Locate the cell with the specified text and output its (x, y) center coordinate. 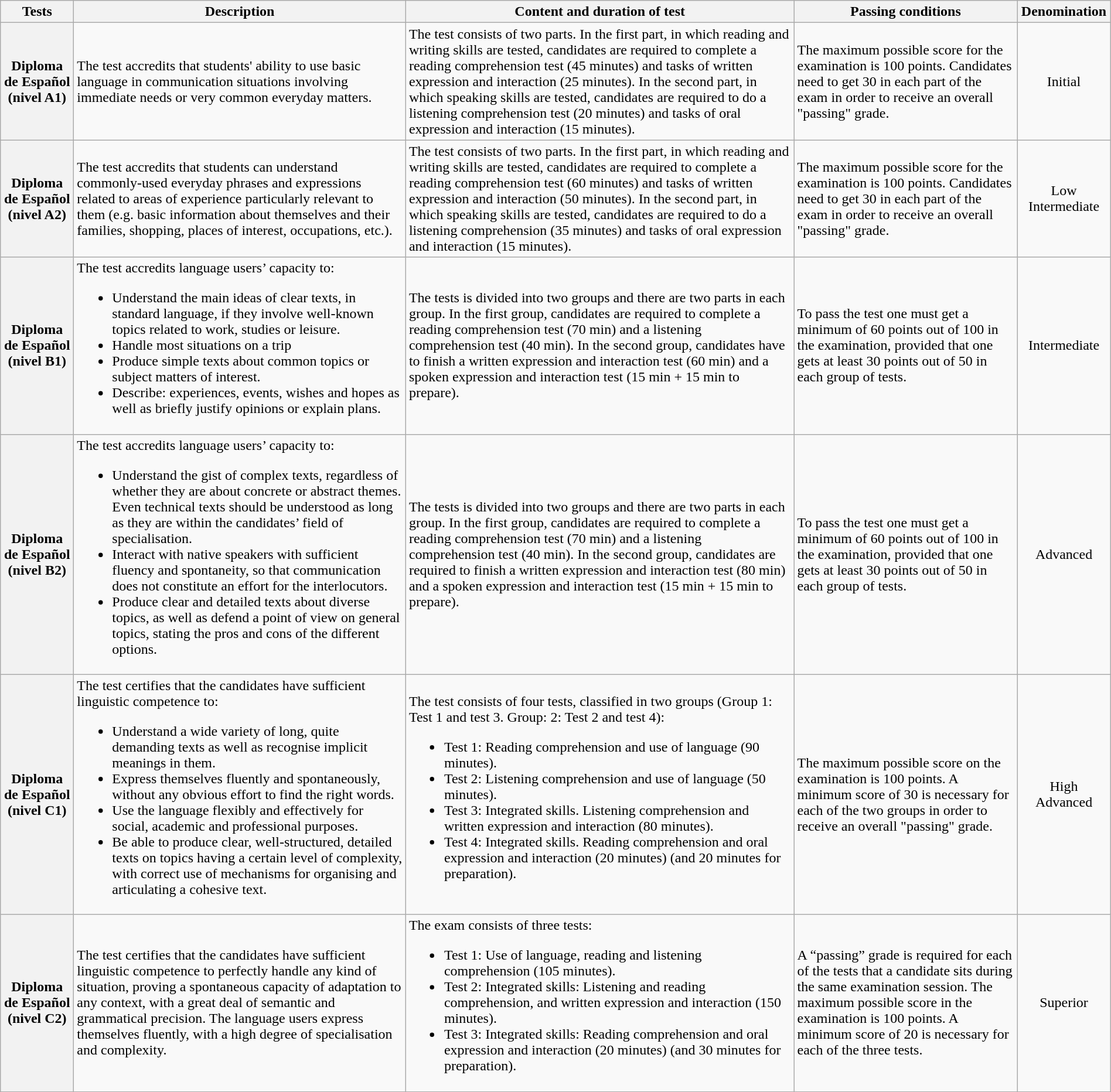
Superior (1064, 1003)
Diploma de Español (nivel C1) (38, 794)
Advanced (1064, 554)
Diploma de Español (nivel C2) (38, 1003)
Tests (38, 12)
High Advanced (1064, 794)
Description (240, 12)
Passing conditions (906, 12)
Low Intermediate (1064, 199)
Denomination (1064, 12)
Intermediate (1064, 346)
Content and duration of test (600, 12)
Diploma de Español (nivel A2) (38, 199)
Initial (1064, 81)
Diploma de Español (nivel A1) (38, 81)
Diploma de Español (nivel B1) (38, 346)
Diploma de Español (nivel B2) (38, 554)
